From the cell containing the given text, extract its center point as [X, Y] coordinate. 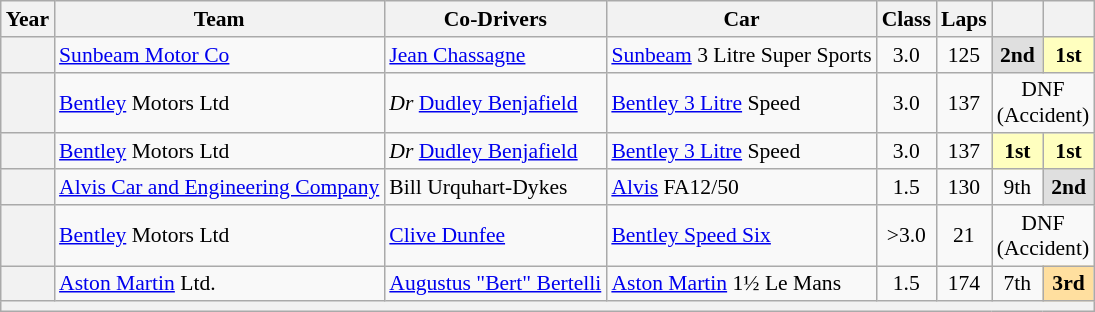
Aston Martin Ltd. [219, 284]
Sunbeam 3 Litre Super Sports [741, 55]
125 [964, 55]
Bentley Speed Six [741, 236]
Augustus "Bert" Bertelli [495, 284]
Aston Martin 1½ Le Mans [741, 284]
21 [964, 236]
Team [219, 19]
174 [964, 284]
Alvis Car and Engineering Company [219, 187]
>3.0 [906, 236]
9th [1018, 187]
Laps [964, 19]
Year [28, 19]
Clive Dunfee [495, 236]
Class [906, 19]
Bill Urquhart-Dykes [495, 187]
Alvis FA12/50 [741, 187]
7th [1018, 284]
130 [964, 187]
Co-Drivers [495, 19]
Sunbeam Motor Co [219, 55]
Car [741, 19]
3rd [1068, 284]
Jean Chassagne [495, 55]
